Return the [x, y] coordinate for the center point of the cell that contains the specified text.  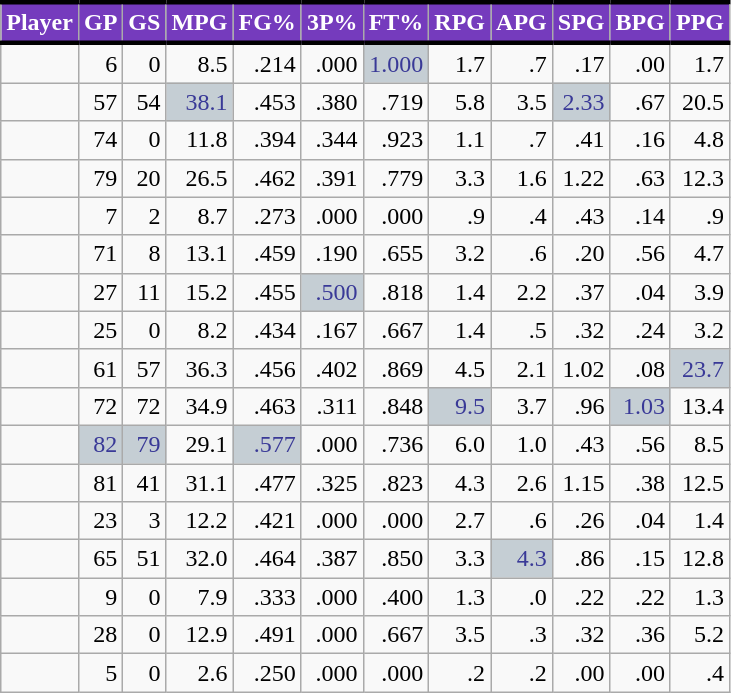
3.9 [700, 292]
PPG [700, 22]
20.5 [700, 102]
2.33 [581, 102]
.325 [332, 483]
20 [144, 178]
74 [100, 140]
.421 [267, 521]
3.7 [522, 406]
34.9 [200, 406]
11.8 [200, 140]
.453 [267, 102]
.167 [332, 330]
.96 [581, 406]
4.8 [700, 140]
25 [100, 330]
11 [144, 292]
.387 [332, 559]
.26 [581, 521]
6.0 [460, 444]
MPG [200, 22]
.455 [267, 292]
15.2 [200, 292]
.380 [332, 102]
.459 [267, 254]
26.5 [200, 178]
.67 [640, 102]
.402 [332, 368]
.463 [267, 406]
8.2 [200, 330]
.736 [396, 444]
23.7 [700, 368]
APG [522, 22]
.394 [267, 140]
.344 [332, 140]
7 [100, 216]
12.2 [200, 521]
71 [100, 254]
28 [100, 635]
8.7 [200, 216]
FG% [267, 22]
13.4 [700, 406]
.333 [267, 597]
9.5 [460, 406]
.850 [396, 559]
12.3 [700, 178]
.434 [267, 330]
5.2 [700, 635]
.391 [332, 178]
.24 [640, 330]
9 [100, 597]
2.7 [460, 521]
6 [100, 63]
.719 [396, 102]
.456 [267, 368]
.63 [640, 178]
.577 [267, 444]
.37 [581, 292]
12.9 [200, 635]
Player [40, 22]
.15 [640, 559]
36.3 [200, 368]
7.9 [200, 597]
.5 [522, 330]
3 [144, 521]
.400 [396, 597]
.36 [640, 635]
1.02 [581, 368]
.38 [640, 483]
.848 [396, 406]
12.8 [700, 559]
41 [144, 483]
5 [100, 673]
.779 [396, 178]
51 [144, 559]
.500 [332, 292]
2.2 [522, 292]
RPG [460, 22]
65 [100, 559]
.477 [267, 483]
1.15 [581, 483]
1.1 [460, 140]
1.6 [522, 178]
.923 [396, 140]
.273 [267, 216]
2 [144, 216]
1.03 [640, 406]
5.8 [460, 102]
.464 [267, 559]
27 [100, 292]
23 [100, 521]
1.22 [581, 178]
38.1 [200, 102]
.491 [267, 635]
.14 [640, 216]
.41 [581, 140]
3P% [332, 22]
.462 [267, 178]
82 [100, 444]
13.1 [200, 254]
4.7 [700, 254]
.0 [522, 597]
.823 [396, 483]
.655 [396, 254]
.818 [396, 292]
.3 [522, 635]
.214 [267, 63]
29.1 [200, 444]
81 [100, 483]
.08 [640, 368]
.86 [581, 559]
.869 [396, 368]
61 [100, 368]
BPG [640, 22]
GS [144, 22]
12.5 [700, 483]
.20 [581, 254]
.250 [267, 673]
4.5 [460, 368]
8 [144, 254]
.17 [581, 63]
.190 [332, 254]
FT% [396, 22]
31.1 [200, 483]
1.000 [396, 63]
SPG [581, 22]
54 [144, 102]
.16 [640, 140]
1.0 [522, 444]
32.0 [200, 559]
.311 [332, 406]
2.1 [522, 368]
GP [100, 22]
